Scan for the cell matching the given text and deliver its [x, y] coordinate at center. 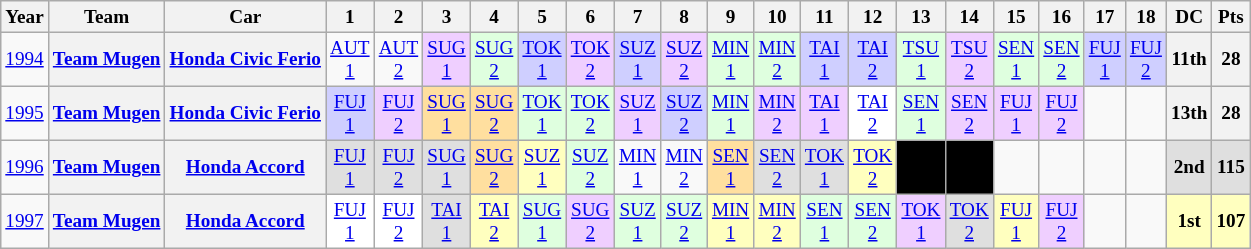
11th [1188, 59]
107 [1231, 222]
10 [777, 17]
8 [684, 17]
17 [1104, 17]
Pts [1231, 17]
2 [398, 17]
5 [542, 17]
12 [873, 17]
1996 [25, 167]
Team [106, 17]
4 [494, 17]
1995 [25, 113]
Car [246, 17]
DC [1188, 17]
1997 [25, 222]
1994 [25, 59]
11 [824, 17]
AUT2 [398, 59]
14 [969, 17]
16 [1062, 17]
TSU1 [921, 59]
15 [1016, 17]
1 [350, 17]
7 [637, 17]
13th [1188, 113]
18 [1146, 17]
3 [447, 17]
2nd [1188, 167]
13 [921, 17]
Year [25, 17]
115 [1231, 167]
6 [590, 17]
1st [1188, 222]
TSU2 [969, 59]
AUT1 [350, 59]
9 [730, 17]
